Provide the [x, y] coordinate of the cell's center where the given text is located.  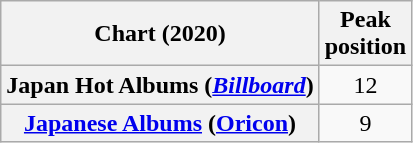
Japan Hot Albums (Billboard) [160, 85]
9 [365, 123]
Peakposition [365, 34]
Chart (2020) [160, 34]
Japanese Albums (Oricon) [160, 123]
12 [365, 85]
